Return (x, y) of the center of cell containing provided text 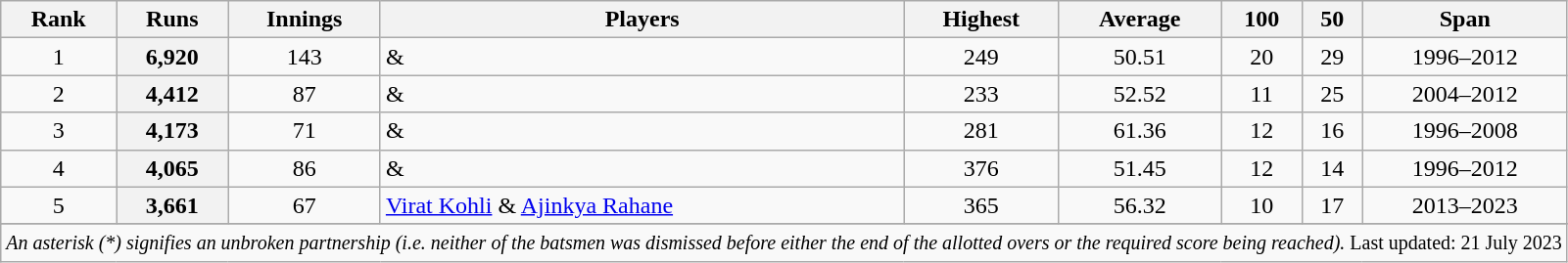
52.52 (1140, 94)
4,412 (172, 94)
50.51 (1140, 57)
Span (1465, 20)
2013–2023 (1465, 205)
Virat Kohli & Ajinkya Rahane (642, 205)
6,920 (172, 57)
2004–2012 (1465, 94)
Runs (172, 20)
3,661 (172, 205)
16 (1332, 131)
5 (59, 205)
100 (1261, 20)
87 (304, 94)
Highest (981, 20)
67 (304, 205)
56.32 (1140, 205)
61.36 (1140, 131)
20 (1261, 57)
11 (1261, 94)
4 (59, 168)
3 (59, 131)
365 (981, 205)
25 (1332, 94)
143 (304, 57)
Innings (304, 20)
4,173 (172, 131)
249 (981, 57)
71 (304, 131)
29 (1332, 57)
Average (1140, 20)
Players (642, 20)
1 (59, 57)
233 (981, 94)
17 (1332, 205)
281 (981, 131)
86 (304, 168)
14 (1332, 168)
4,065 (172, 168)
51.45 (1140, 168)
1996–2008 (1465, 131)
10 (1261, 205)
50 (1332, 20)
376 (981, 168)
2 (59, 94)
Rank (59, 20)
